Detect which cell encompasses the target text, then output its (x, y) center coordinate. 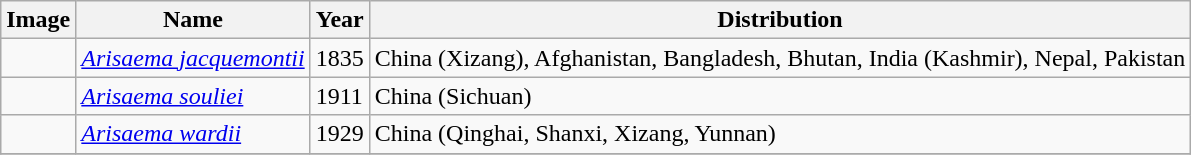
Year (340, 20)
1835 (340, 58)
Arisaema jacquemontii (193, 58)
Image (38, 20)
Name (193, 20)
1911 (340, 96)
China (Qinghai, Shanxi, Xizang, Yunnan) (780, 134)
Distribution (780, 20)
Arisaema wardii (193, 134)
Arisaema souliei (193, 96)
China (Xizang), Afghanistan, Bangladesh, Bhutan, India (Kashmir), Nepal, Pakistan (780, 58)
China (Sichuan) (780, 96)
1929 (340, 134)
